Find where the given text appears and provide that cell's center as [X, Y] coordinate. 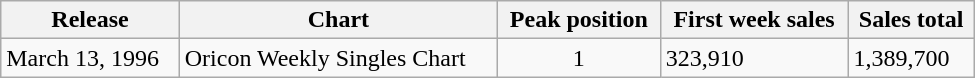
323,910 [754, 58]
First week sales [754, 20]
Oricon Weekly Singles Chart [338, 58]
Sales total [911, 20]
1 [580, 58]
Release [90, 20]
Peak position [580, 20]
Chart [338, 20]
1,389,700 [911, 58]
March 13, 1996 [90, 58]
